Locate the cell with the specified text and output its (x, y) center coordinate. 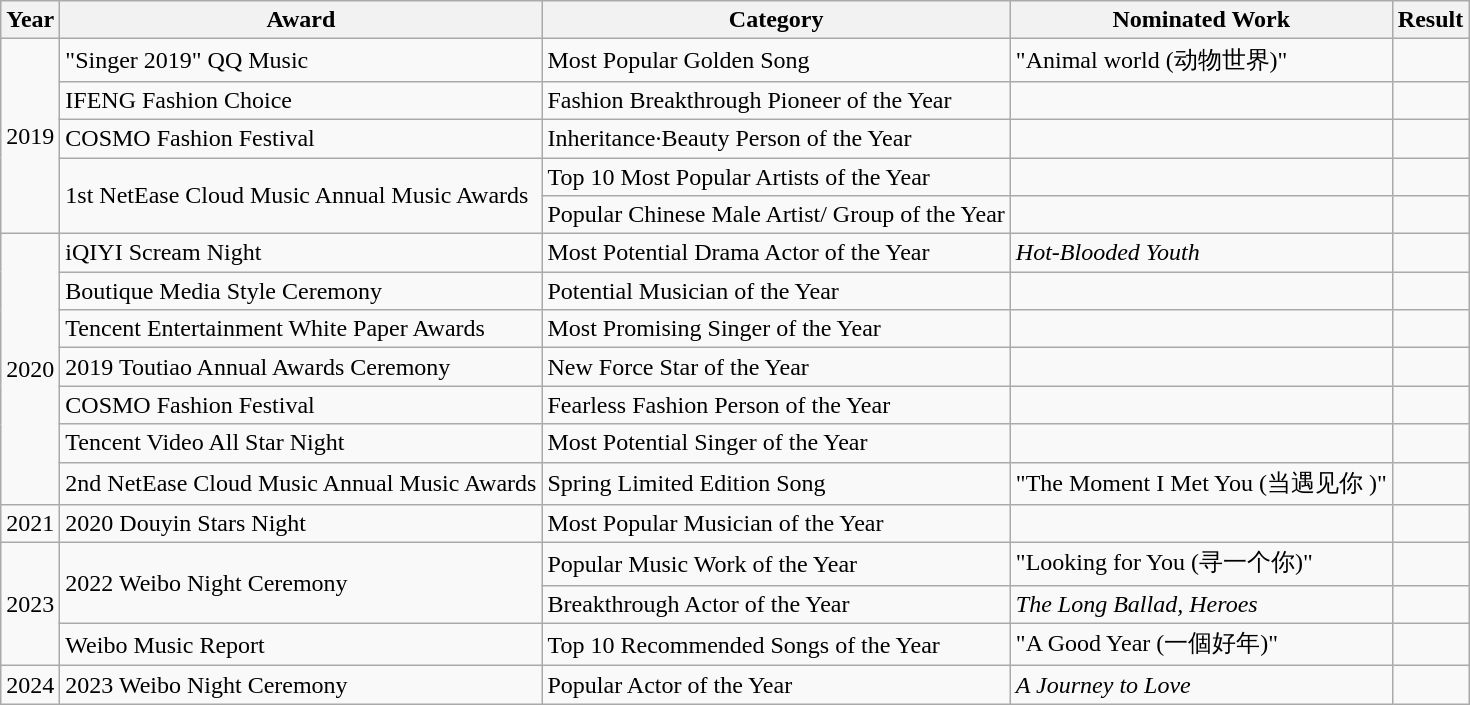
Nominated Work (1201, 20)
Fearless Fashion Person of the Year (776, 405)
2024 (30, 685)
2021 (30, 524)
2023 Weibo Night Ceremony (301, 685)
Popular Chinese Male Artist/ Group of the Year (776, 215)
Popular Music Work of the Year (776, 564)
Weibo Music Report (301, 644)
2022 Weibo Night Ceremony (301, 584)
Top 10 Most Popular Artists of the Year (776, 177)
"Singer 2019" QQ Music (301, 60)
2019 (30, 136)
Tencent Video All Star Night (301, 443)
Most Popular Musician of the Year (776, 524)
Fashion Breakthrough Pioneer of the Year (776, 100)
"A Good Year (一個好年)" (1201, 644)
Most Potential Singer of the Year (776, 443)
Most Popular Golden Song (776, 60)
The Long Ballad, Heroes (1201, 604)
Inheritance·Beauty Person of the Year (776, 138)
2nd NetEase Cloud Music Annual Music Awards (301, 484)
1st NetEase Cloud Music Annual Music Awards (301, 196)
Spring Limited Edition Song (776, 484)
Hot-Blooded Youth (1201, 253)
"Looking for You (寻一个你)" (1201, 564)
A Journey to Love (1201, 685)
"Animal world (动物世界)" (1201, 60)
Breakthrough Actor of the Year (776, 604)
Popular Actor of the Year (776, 685)
Most Promising Singer of the Year (776, 329)
Year (30, 20)
iQIYI Scream Night (301, 253)
"The Moment I Met You (当遇见你 )" (1201, 484)
Boutique Media Style Ceremony (301, 291)
2020 Douyin Stars Night (301, 524)
Potential Musician of the Year (776, 291)
New Force Star of the Year (776, 367)
Most Potential Drama Actor of the Year (776, 253)
Top 10 Recommended Songs of the Year (776, 644)
2020 (30, 370)
Result (1430, 20)
Category (776, 20)
Tencent Entertainment White Paper Awards (301, 329)
Award (301, 20)
IFENG Fashion Choice (301, 100)
2019 Toutiao Annual Awards Ceremony (301, 367)
2023 (30, 604)
